Pinpoint the cell where the given text exists, returning its (x, y) midpoint coordinate. 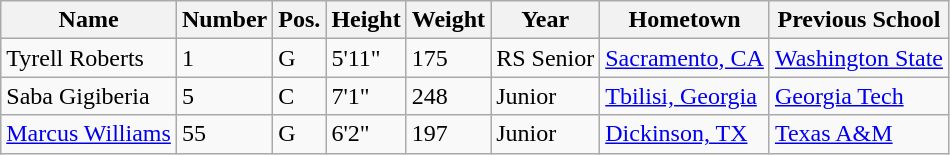
Marcus Williams (89, 134)
Name (89, 20)
Texas A&M (858, 134)
Dickinson, TX (685, 134)
RS Senior (546, 58)
6'2" (366, 134)
Previous School (858, 20)
248 (448, 96)
Saba Gigiberia (89, 96)
Weight (448, 20)
7'1" (366, 96)
Sacramento, CA (685, 58)
Tyrell Roberts (89, 58)
Tbilisi, Georgia (685, 96)
175 (448, 58)
1 (224, 58)
197 (448, 134)
Georgia Tech (858, 96)
Hometown (685, 20)
Height (366, 20)
55 (224, 134)
Number (224, 20)
Year (546, 20)
Washington State (858, 58)
Pos. (300, 20)
5'11" (366, 58)
C (300, 96)
5 (224, 96)
